Capture the cell that displays the provided text and extract its [x, y] central coordinate. 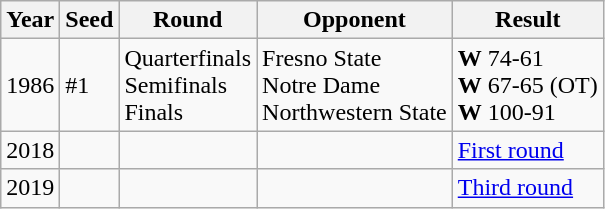
Result [528, 20]
W 74-61W 67-65 (OT)W 100-91 [528, 85]
Seed [90, 20]
Round [188, 20]
First round [528, 150]
Third round [528, 188]
1986 [30, 85]
Opponent [355, 20]
Fresno StateNotre DameNorthwestern State [355, 85]
Year [30, 20]
2018 [30, 150]
#1 [90, 85]
QuarterfinalsSemifinalsFinals [188, 85]
2019 [30, 188]
